Return the [X, Y] coordinate for the center point of the cell that contains the specified text.  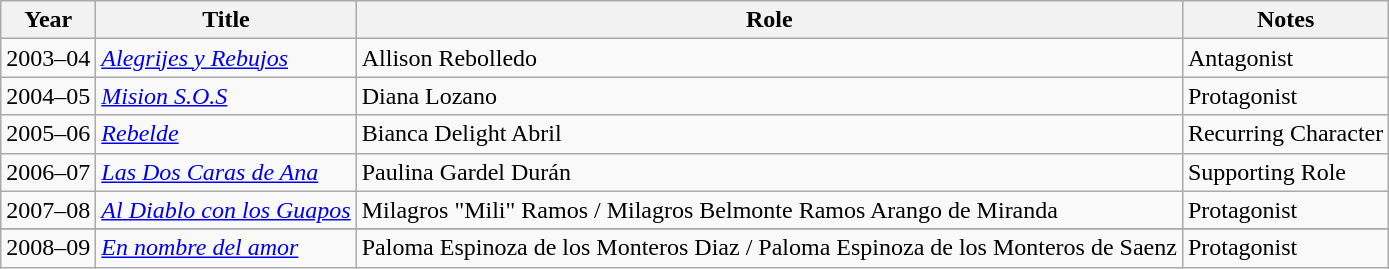
2008–09 [48, 248]
Role [769, 20]
2005–06 [48, 134]
Recurring Character [1285, 134]
Year [48, 20]
En nombre del amor [226, 248]
Paulina Gardel Durán [769, 172]
Diana Lozano [769, 96]
Title [226, 20]
Las Dos Caras de Ana [226, 172]
Mision S.O.S [226, 96]
2003–04 [48, 58]
Milagros "Mili" Ramos / Milagros Belmonte Ramos Arango de Miranda [769, 210]
2006–07 [48, 172]
Al Diablo con los Guapos [226, 210]
2004–05 [48, 96]
Rebelde [226, 134]
Antagonist [1285, 58]
Alegrijes y Rebujos [226, 58]
Allison Rebolledo [769, 58]
2007–08 [48, 210]
Supporting Role [1285, 172]
Bianca Delight Abril [769, 134]
Paloma Espinoza de los Monteros Diaz / Paloma Espinoza de los Monteros de Saenz [769, 248]
Notes [1285, 20]
